Locate the cell with the specified text and output its [X, Y] center coordinate. 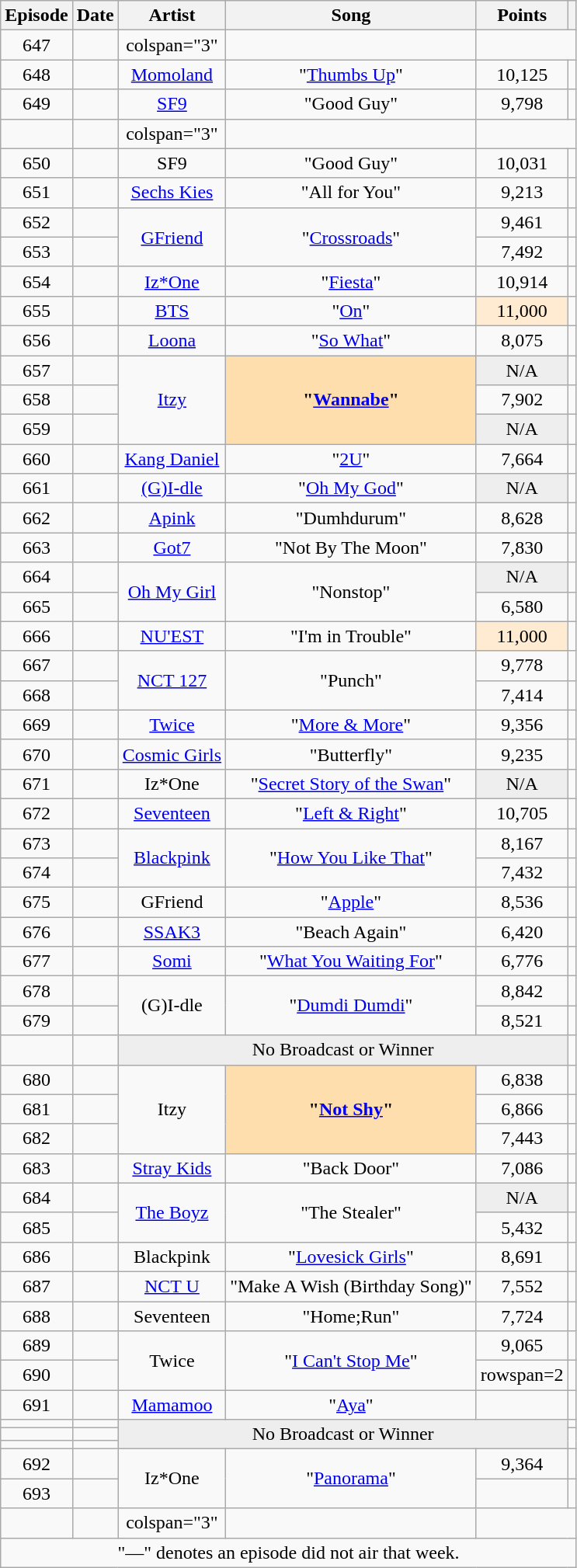
"Home;Run" [351, 1316]
672 [36, 813]
9,235 [522, 754]
670 [36, 754]
690 [36, 1375]
649 [36, 104]
6,420 [522, 932]
7,664 [522, 459]
"Butterfly" [351, 754]
689 [36, 1346]
NCT U [172, 1286]
9,778 [522, 666]
7,414 [522, 695]
"Crossroads" [351, 237]
688 [36, 1316]
661 [36, 488]
6,866 [522, 1109]
"Apple" [351, 902]
10,914 [522, 281]
9,356 [522, 725]
6,776 [522, 961]
"Wannabe" [351, 400]
"Not By The Moon" [351, 548]
680 [36, 1080]
9,213 [522, 193]
7,724 [522, 1316]
"Nonstop" [351, 592]
9,364 [522, 1464]
Oh My Girl [172, 592]
Apink [172, 518]
683 [36, 1168]
8,842 [522, 991]
647 [36, 45]
"More & More" [351, 725]
"Fiesta" [351, 281]
9,798 [522, 104]
The Boyz [172, 1212]
651 [36, 193]
"2U" [351, 459]
"Back Door" [351, 1168]
5,432 [522, 1227]
678 [36, 991]
8,536 [522, 902]
8,075 [522, 340]
659 [36, 429]
652 [36, 222]
685 [36, 1227]
691 [36, 1405]
Date [95, 16]
BTS [172, 311]
650 [36, 163]
Artist [172, 16]
Kang Daniel [172, 459]
7,552 [522, 1286]
648 [36, 75]
679 [36, 1020]
"How You Like That" [351, 857]
7,830 [522, 548]
"Lovesick Girls" [351, 1257]
10,125 [522, 75]
674 [36, 873]
"Not Shy" [351, 1109]
10,705 [522, 813]
Mamamoo [172, 1405]
9,065 [522, 1346]
"I'm in Trouble" [351, 636]
681 [36, 1109]
667 [36, 666]
686 [36, 1257]
"Beach Again" [351, 932]
6,838 [522, 1080]
"Dumdi Dumdi" [351, 1006]
"What You Waiting For" [351, 961]
"Oh My God" [351, 488]
8,628 [522, 518]
684 [36, 1198]
9,461 [522, 222]
6,580 [522, 607]
666 [36, 636]
"So What" [351, 340]
682 [36, 1139]
rowspan=2 [522, 1375]
687 [36, 1286]
692 [36, 1464]
658 [36, 400]
677 [36, 961]
NCT 127 [172, 680]
664 [36, 577]
"On" [351, 311]
7,086 [522, 1168]
Stray Kids [172, 1168]
654 [36, 281]
Song [351, 16]
673 [36, 843]
8,167 [522, 843]
7,902 [522, 400]
"Punch" [351, 680]
662 [36, 518]
Got7 [172, 548]
"Left & Right" [351, 813]
8,521 [522, 1020]
"Thumbs Up" [351, 75]
676 [36, 932]
NU'EST [172, 636]
693 [36, 1493]
668 [36, 695]
Loona [172, 340]
663 [36, 548]
"The Stealer" [351, 1212]
660 [36, 459]
10,031 [522, 163]
669 [36, 725]
8,691 [522, 1257]
"Make A Wish (Birthday Song)" [351, 1286]
671 [36, 784]
657 [36, 370]
7,443 [522, 1139]
Sechs Kies [172, 193]
"Secret Story of the Swan" [351, 784]
SSAK3 [172, 932]
665 [36, 607]
"I Can't Stop Me" [351, 1361]
"—" denotes an episode did not air that week. [289, 1552]
655 [36, 311]
Cosmic Girls [172, 754]
653 [36, 252]
Momoland [172, 75]
"Dumhdurum" [351, 518]
7,432 [522, 873]
675 [36, 902]
"All for You" [351, 193]
"Panorama" [351, 1479]
Somi [172, 961]
656 [36, 340]
7,492 [522, 252]
Episode [36, 16]
Points [522, 16]
"Aya" [351, 1405]
